Return [x, y] of the center of cell containing provided text 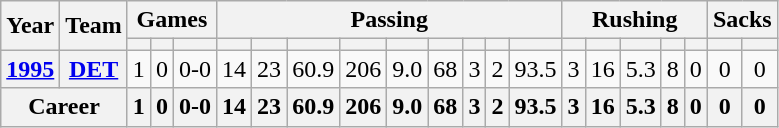
1995 [30, 69]
Year [30, 26]
DET [94, 69]
Team [94, 26]
Games [172, 20]
Career [64, 107]
Rushing [634, 20]
Passing [390, 20]
Sacks [742, 20]
